Identify which cell holds the provided text, then report its (X, Y) central coordinate. 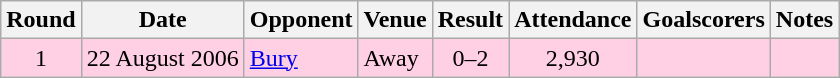
Attendance (573, 20)
0–2 (470, 58)
Opponent (301, 20)
Bury (301, 58)
1 (41, 58)
2,930 (573, 58)
Date (162, 20)
22 August 2006 (162, 58)
Venue (395, 20)
Notes (804, 20)
Away (395, 58)
Goalscorers (704, 20)
Round (41, 20)
Result (470, 20)
